Identify which cell holds the provided text, then report its (x, y) central coordinate. 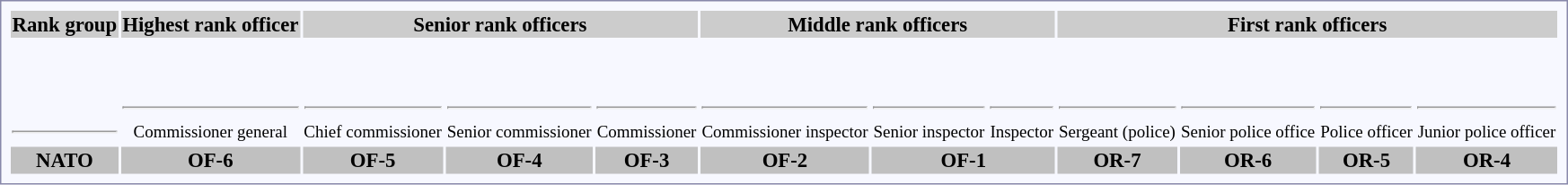
Rank group (65, 24)
OR-7 (1117, 161)
NATO (65, 161)
OF-5 (373, 161)
Chief commissioner (373, 108)
OF-6 (210, 161)
Inspector (1022, 108)
OR-6 (1247, 161)
Commissioner general (210, 108)
First rank officers (1308, 24)
Commissioner inspector (785, 108)
OF-2 (785, 161)
Senior inspector (929, 108)
Commissioner (647, 108)
Middle rank officers (878, 24)
Senior rank officers (500, 24)
Sergeant (police) (1117, 108)
OR-4 (1487, 161)
Senior commissioner (519, 108)
OF-3 (647, 161)
OF-1 (964, 161)
Senior police office (1247, 108)
Highest rank officer (210, 24)
OF-4 (519, 161)
Police officer (1367, 108)
OR-5 (1367, 161)
Junior police officer (1487, 108)
